From the cell containing the given text, extract its center point as [X, Y] coordinate. 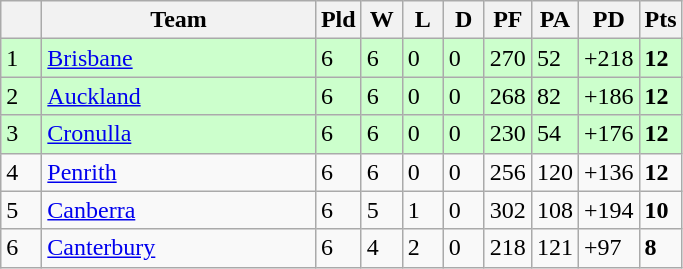
Canberra [179, 210]
268 [508, 96]
10 [660, 210]
Auckland [179, 96]
Team [179, 20]
230 [508, 134]
+218 [608, 58]
218 [508, 248]
W [382, 20]
82 [554, 96]
52 [554, 58]
L [422, 20]
108 [554, 210]
+194 [608, 210]
Pts [660, 20]
D [464, 20]
+176 [608, 134]
121 [554, 248]
+186 [608, 96]
120 [554, 172]
270 [508, 58]
256 [508, 172]
PA [554, 20]
Pld [338, 20]
PF [508, 20]
+97 [608, 248]
302 [508, 210]
Penrith [179, 172]
3 [22, 134]
Cronulla [179, 134]
54 [554, 134]
Brisbane [179, 58]
8 [660, 248]
+136 [608, 172]
Canterbury [179, 248]
PD [608, 20]
